Locate the cell with the specified text and output its [x, y] center coordinate. 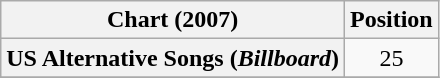
25 [392, 58]
Chart (2007) [173, 20]
Position [392, 20]
US Alternative Songs (Billboard) [173, 58]
